Pinpoint the cell where the given text exists, returning its [x, y] midpoint coordinate. 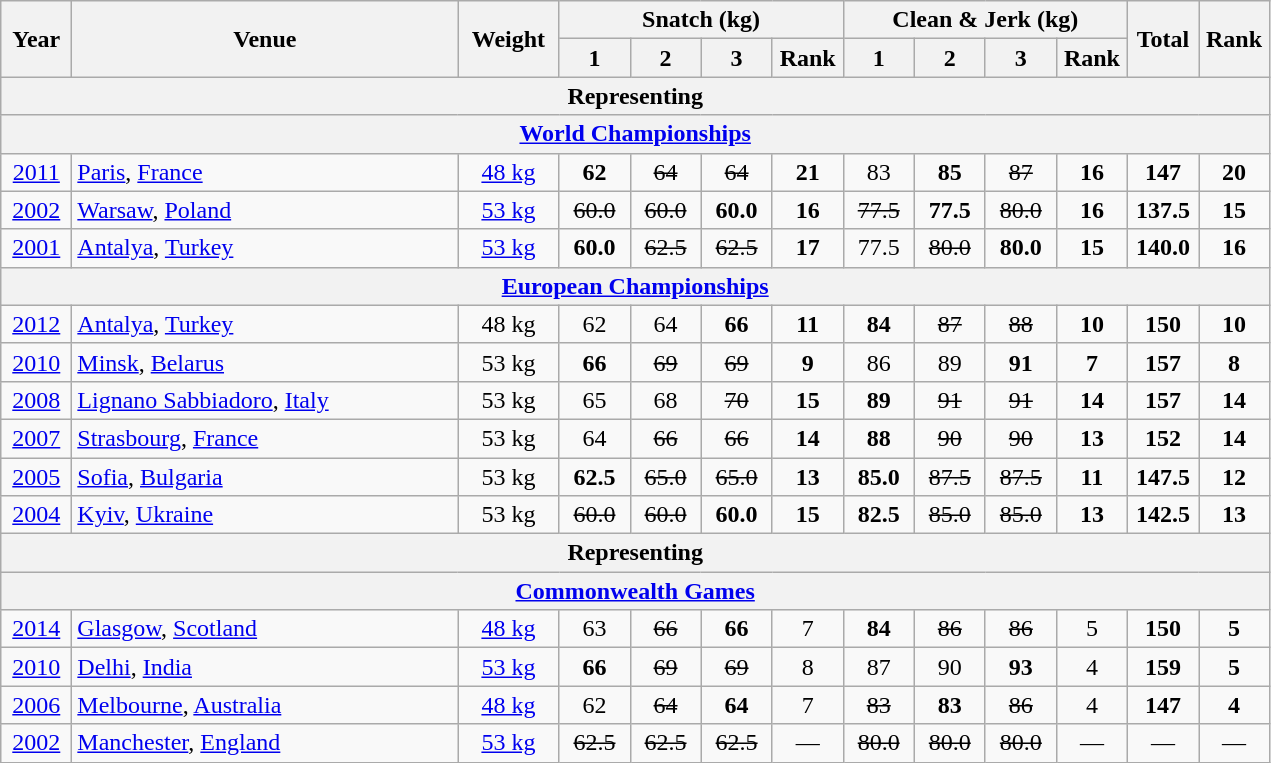
Delhi, India [265, 667]
2011 [36, 172]
2004 [36, 515]
Clean & Jerk (kg) [985, 20]
17 [808, 248]
147.5 [1162, 477]
137.5 [1162, 210]
9 [808, 362]
93 [1020, 667]
2008 [36, 400]
68 [666, 400]
65 [594, 400]
2007 [36, 438]
Snatch (kg) [701, 20]
70 [736, 400]
Year [36, 39]
Glasgow, Scotland [265, 629]
Weight [508, 39]
12 [1234, 477]
20 [1234, 172]
Sofia, Bulgaria [265, 477]
142.5 [1162, 515]
159 [1162, 667]
Warsaw, Poland [265, 210]
2005 [36, 477]
2014 [36, 629]
Paris, France [265, 172]
Kyiv, Ukraine [265, 515]
Total [1162, 39]
82.5 [878, 515]
European Championships [636, 286]
Venue [265, 39]
152 [1162, 438]
Manchester, England [265, 743]
2012 [36, 324]
World Championships [636, 134]
Minsk, Belarus [265, 362]
Melbourne, Australia [265, 705]
Strasbourg, France [265, 438]
21 [808, 172]
2001 [36, 248]
Lignano Sabbiadoro, Italy [265, 400]
Commonwealth Games [636, 591]
63 [594, 629]
2006 [36, 705]
85 [950, 172]
140.0 [1162, 248]
